Identify which cell holds the provided text, then report its [x, y] central coordinate. 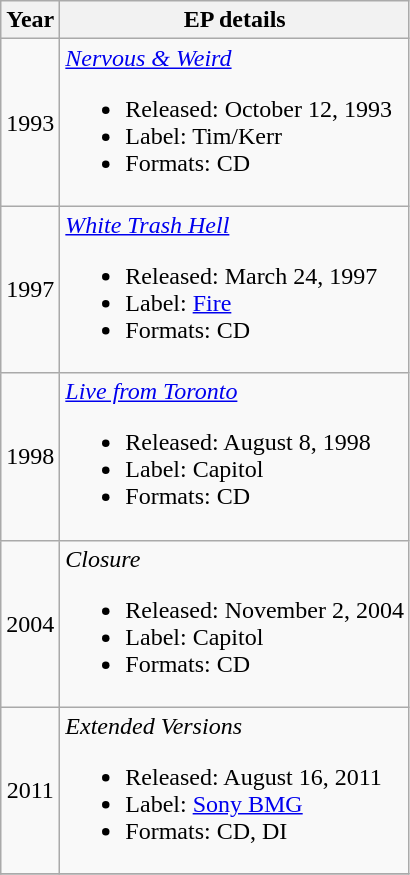
1997 [30, 290]
Nervous & WeirdReleased: October 12, 1993Label: Tim/KerrFormats: CD [235, 122]
ClosureReleased: November 2, 2004Label: CapitolFormats: CD [235, 624]
1993 [30, 122]
2004 [30, 624]
2011 [30, 790]
Live from TorontoReleased: August 8, 1998Label: CapitolFormats: CD [235, 456]
Year [30, 20]
1998 [30, 456]
EP details [235, 20]
Extended VersionsReleased: August 16, 2011Label: Sony BMGFormats: CD, DI [235, 790]
White Trash HellReleased: March 24, 1997Label: FireFormats: CD [235, 290]
